From the cell containing the given text, extract its center point as (X, Y) coordinate. 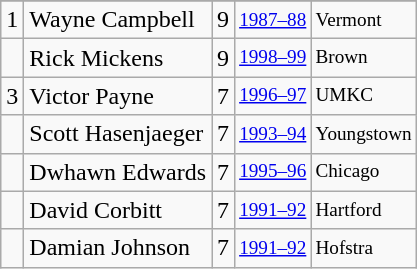
Rick Mickens (118, 58)
1987–88 (273, 20)
Dwhawn Edwards (118, 172)
Hofstra (364, 248)
David Corbitt (118, 210)
Hartford (364, 210)
Victor Payne (118, 96)
Vermont (364, 20)
1993–94 (273, 134)
Wayne Campbell (118, 20)
3 (12, 96)
1996–97 (273, 96)
Brown (364, 58)
Youngstown (364, 134)
Damian Johnson (118, 248)
UMKC (364, 96)
Scott Hasenjaeger (118, 134)
Chicago (364, 172)
1 (12, 20)
1995–96 (273, 172)
1998–99 (273, 58)
